Return the [x, y] coordinate for the center point of the cell that contains the specified text.  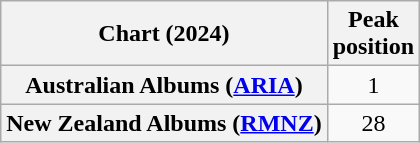
1 [373, 85]
28 [373, 123]
New Zealand Albums (RMNZ) [164, 123]
Australian Albums (ARIA) [164, 85]
Peakposition [373, 34]
Chart (2024) [164, 34]
